Scan for the cell matching the given text and deliver its [x, y] coordinate at center. 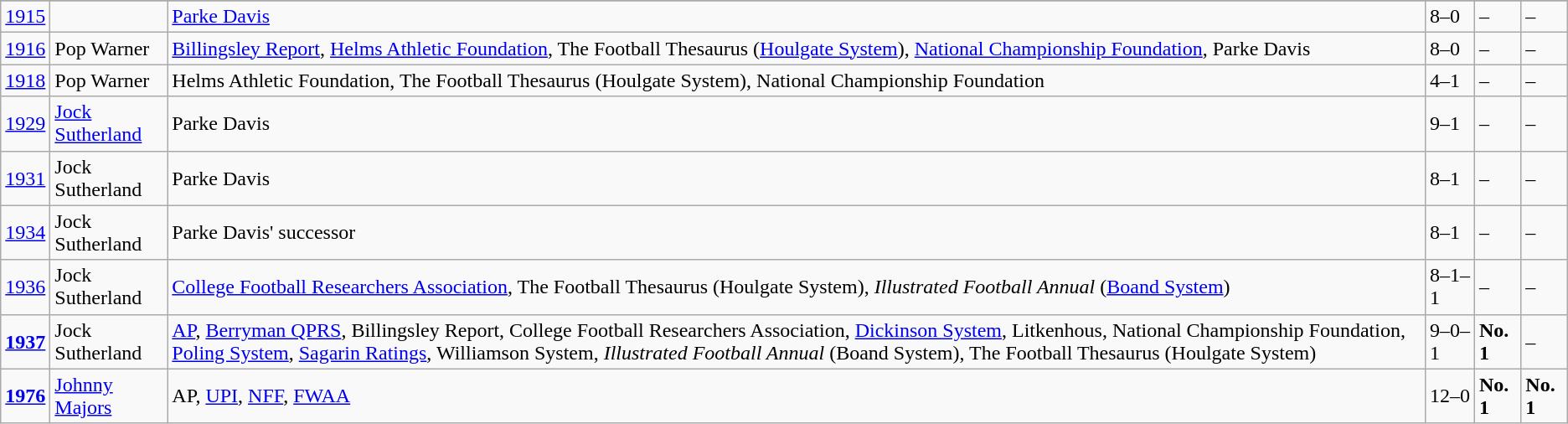
4–1 [1449, 80]
AP, UPI, NFF, FWAA [797, 396]
1937 [25, 342]
1936 [25, 287]
Helms Athletic Foundation, The Football Thesaurus (Houlgate System), National Championship Foundation [797, 80]
1976 [25, 396]
1918 [25, 80]
1931 [25, 178]
1934 [25, 233]
8–1–1 [1449, 287]
9–1 [1449, 124]
1916 [25, 49]
9–0–1 [1449, 342]
Johnny Majors [109, 396]
1929 [25, 124]
1915 [25, 17]
College Football Researchers Association, The Football Thesaurus (Houlgate System), Illustrated Football Annual (Boand System) [797, 287]
Billingsley Report, Helms Athletic Foundation, The Football Thesaurus (Houlgate System), National Championship Foundation, Parke Davis [797, 49]
12–0 [1449, 396]
Parke Davis' successor [797, 233]
